Return [X, Y] of the center of cell containing provided text 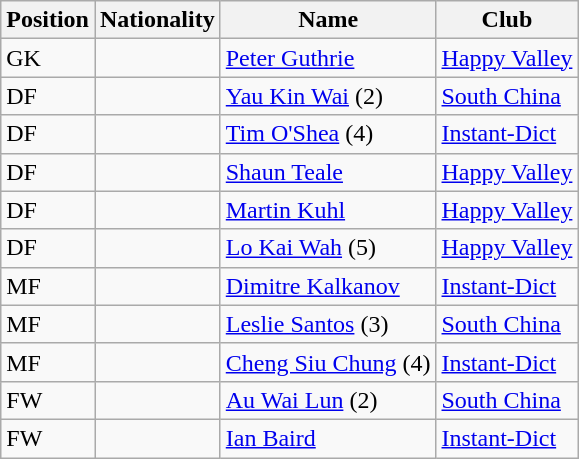
Club [507, 20]
Yau Kin Wai (2) [328, 96]
Tim O'Shea (4) [328, 134]
Leslie Santos (3) [328, 324]
Cheng Siu Chung (4) [328, 362]
Name [328, 20]
Au Wai Lun (2) [328, 400]
Shaun Teale [328, 172]
Nationality [157, 20]
Peter Guthrie [328, 58]
Dimitre Kalkanov [328, 286]
Position [48, 20]
Ian Baird [328, 438]
Martin Kuhl [328, 210]
GK [48, 58]
Lo Kai Wah (5) [328, 248]
